Scan for the cell matching the given text and deliver its (X, Y) coordinate at center. 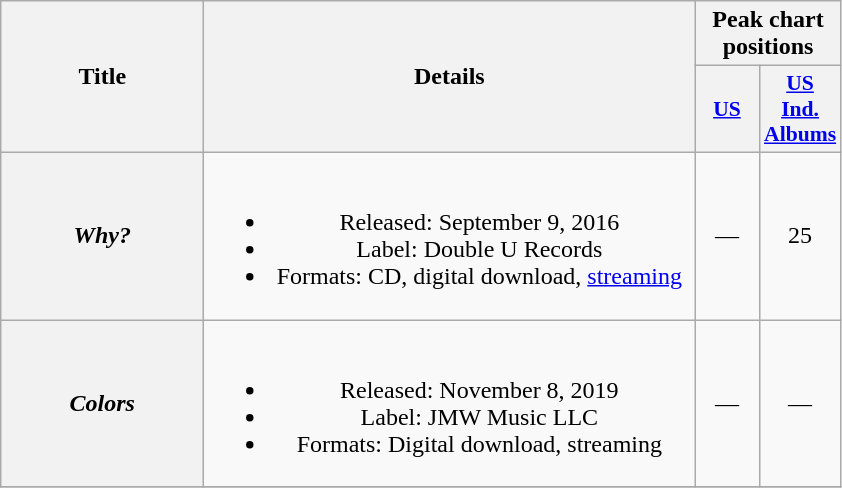
Colors (102, 404)
Title (102, 77)
25 (800, 236)
Peak chart positions (768, 34)
US (727, 110)
USInd.Albums (800, 110)
Released: November 8, 2019Label: JMW Music LLCFormats: Digital download, streaming (450, 404)
Details (450, 77)
Released: September 9, 2016Label: Double U RecordsFormats: CD, digital download, streaming (450, 236)
Why? (102, 236)
